From the cell containing the given text, extract its center point as (X, Y) coordinate. 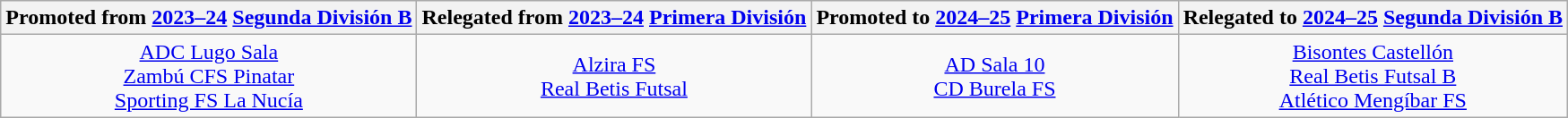
ADC Lugo Sala Zambú CFS Pinatar Sporting FS La Nucía (209, 76)
Relegated to 2024–25 Segunda División B (1373, 18)
Alzira FS Real Betis Futsal (614, 76)
Promoted from 2023–24 Segunda División B (209, 18)
Promoted to 2024–25 Primera División (995, 18)
Bisontes Castellón Real Betis Futsal B Atlético Mengíbar FS (1373, 76)
AD Sala 10 CD Burela FS (995, 76)
Relegated from 2023–24 Primera División (614, 18)
